For the text-containing cell, return its midpoint in [x, y] coordinate format. 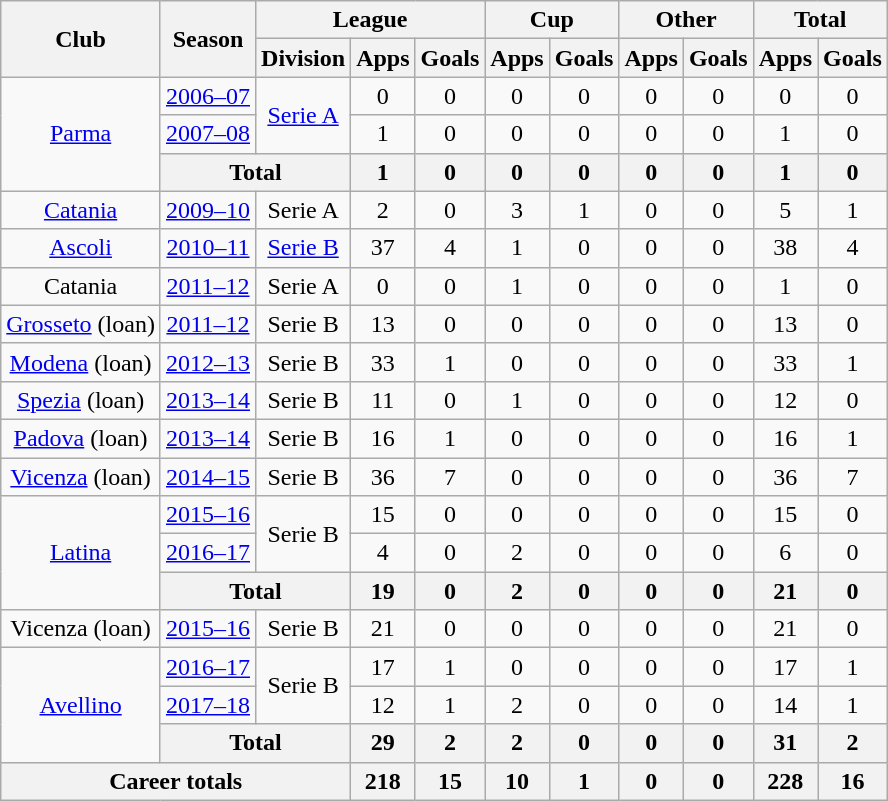
2009–10 [208, 210]
218 [383, 781]
Spezia (loan) [81, 400]
2010–11 [208, 248]
14 [785, 705]
31 [785, 743]
2014–15 [208, 477]
19 [383, 591]
League [370, 20]
Grosseto (loan) [81, 324]
Parma [81, 134]
Division [304, 58]
Modena (loan) [81, 362]
Cup [552, 20]
Other [686, 20]
2006–07 [208, 96]
11 [383, 400]
37 [383, 248]
228 [785, 781]
10 [517, 781]
6 [785, 553]
38 [785, 248]
Avellino [81, 705]
Latina [81, 553]
Ascoli [81, 248]
2012–13 [208, 362]
Season [208, 39]
29 [383, 743]
Club [81, 39]
2007–08 [208, 134]
Padova (loan) [81, 438]
3 [517, 210]
5 [785, 210]
Career totals [176, 781]
2017–18 [208, 705]
